Capture the cell that displays the provided text and extract its (x, y) central coordinate. 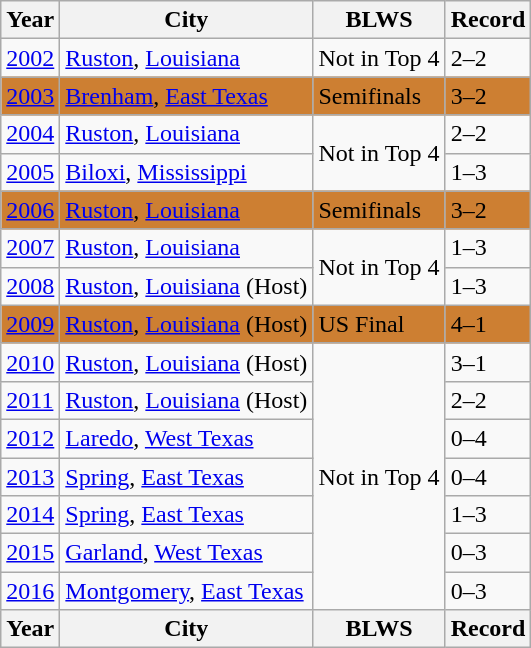
2016 (30, 591)
2013 (30, 477)
Biloxi, Mississippi (186, 172)
Brenham, East Texas (186, 96)
Montgomery, East Texas (186, 591)
2006 (30, 210)
2011 (30, 400)
US Final (379, 324)
2002 (30, 58)
2005 (30, 172)
2007 (30, 248)
2012 (30, 438)
Garland, West Texas (186, 553)
2008 (30, 286)
2004 (30, 134)
4–1 (488, 324)
Laredo, West Texas (186, 438)
2014 (30, 515)
3–1 (488, 362)
2003 (30, 96)
2010 (30, 362)
2009 (30, 324)
2015 (30, 553)
